Extract the [x, y] coordinate from the center of the cell holding the provided text.  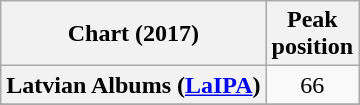
Peakposition [312, 34]
Chart (2017) [134, 34]
Latvian Albums (LaIPA) [134, 85]
66 [312, 85]
